Return [x, y] of the center of cell containing provided text 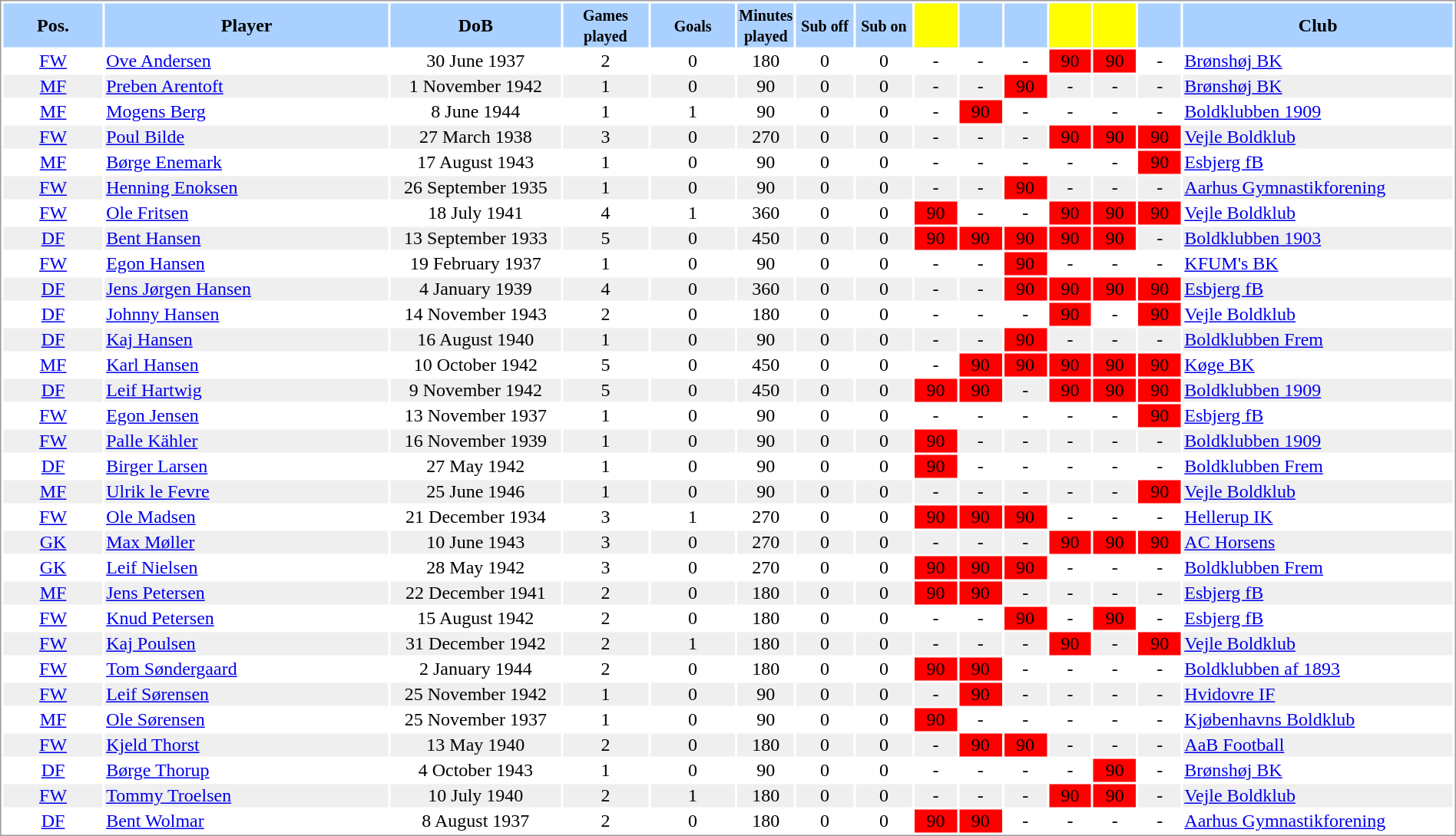
Sub off [825, 25]
Jens Jørgen Hansen [247, 289]
Henning Enoksen [247, 188]
Ole Sørensen [247, 719]
Player [247, 25]
Preben Arentoft [247, 87]
31 December 1942 [476, 644]
Leif Nielsen [247, 567]
1 November 1942 [476, 87]
Køge BK [1318, 365]
Johnny Hansen [247, 314]
Kaj Poulsen [247, 644]
13 November 1937 [476, 415]
Boldklubben 1903 [1318, 239]
Egon Hansen [247, 263]
10 July 1940 [476, 796]
9 November 1942 [476, 391]
Sub on [884, 25]
14 November 1943 [476, 314]
Mogens Berg [247, 111]
Poul Bilde [247, 137]
16 August 1940 [476, 340]
13 September 1933 [476, 239]
13 May 1940 [476, 745]
Club [1318, 25]
25 November 1937 [476, 719]
Hvidovre IF [1318, 695]
Kjøbenhavns Boldklub [1318, 719]
Ole Madsen [247, 517]
Ulrik le Fevre [247, 492]
10 October 1942 [476, 365]
Bent Hansen [247, 239]
Birger Larsen [247, 466]
Goals [693, 25]
AaB Football [1318, 745]
Kaj Hansen [247, 340]
2 January 1944 [476, 669]
Tom Søndergaard [247, 669]
27 May 1942 [476, 466]
27 March 1938 [476, 137]
Ole Fritsen [247, 213]
22 December 1941 [476, 593]
Kjeld Thorst [247, 745]
Bent Wolmar [247, 821]
8 August 1937 [476, 821]
Jens Petersen [247, 593]
Leif Sørensen [247, 695]
Gamesplayed [605, 25]
Hellerup IK [1318, 517]
16 November 1939 [476, 441]
10 June 1943 [476, 543]
19 February 1937 [476, 263]
8 June 1944 [476, 111]
15 August 1942 [476, 618]
21 December 1934 [476, 517]
AC Horsens [1318, 543]
25 November 1942 [476, 695]
Palle Kähler [247, 441]
18 July 1941 [476, 213]
Børge Enemark [247, 162]
Tommy Troelsen [247, 796]
Minutesplayed [766, 25]
Pos. [52, 25]
25 June 1946 [476, 492]
17 August 1943 [476, 162]
KFUM's BK [1318, 263]
4 October 1943 [476, 770]
DoB [476, 25]
30 June 1937 [476, 61]
Karl Hansen [247, 365]
Børge Thorup [247, 770]
Boldklubben af 1893 [1318, 669]
Ove Andersen [247, 61]
Egon Jensen [247, 415]
Leif Hartwig [247, 391]
26 September 1935 [476, 188]
Max Møller [247, 543]
28 May 1942 [476, 567]
Knud Petersen [247, 618]
4 January 1939 [476, 289]
